Search for the cell housing the specified text and yield its (x, y) center coordinate. 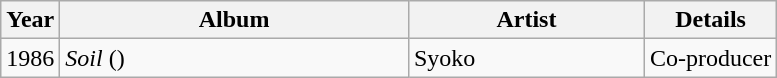
1986 (30, 58)
Year (30, 20)
Syoko (526, 58)
Album (234, 20)
Artist (526, 20)
Co-producer (710, 58)
Details (710, 20)
Soil () (234, 58)
